For the text-containing cell, return its midpoint in (X, Y) coordinate format. 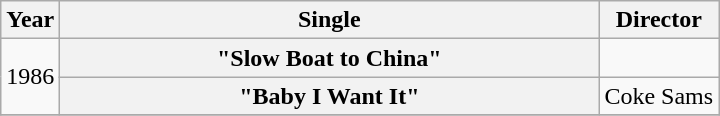
Director (659, 20)
Single (330, 20)
Year (30, 20)
1986 (30, 77)
Coke Sams (659, 96)
"Slow Boat to China" (330, 58)
"Baby I Want It" (330, 96)
